Pinpoint the cell where the given text exists, returning its (x, y) midpoint coordinate. 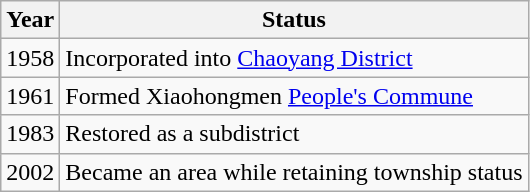
Restored as a subdistrict (294, 134)
Became an area while retaining township status (294, 172)
1983 (30, 134)
Year (30, 20)
Formed Xiaohongmen People's Commune (294, 96)
1961 (30, 96)
2002 (30, 172)
1958 (30, 58)
Status (294, 20)
Incorporated into Chaoyang District (294, 58)
